Determine the (x, y) coordinate at the center of the cell enclosing the given text.  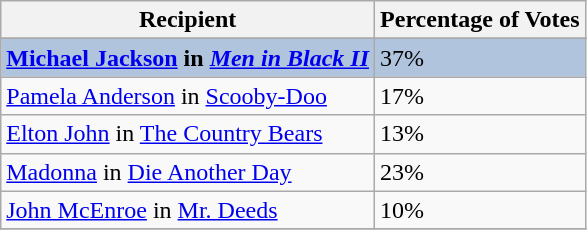
Recipient (188, 20)
Madonna in Die Another Day (188, 172)
37% (480, 58)
Pamela Anderson in Scooby-Doo (188, 96)
13% (480, 134)
23% (480, 172)
Elton John in The Country Bears (188, 134)
Michael Jackson in Men in Black II (188, 58)
10% (480, 210)
Percentage of Votes (480, 20)
17% (480, 96)
John McEnroe in Mr. Deeds (188, 210)
